Provide the [x, y] coordinate of the cell's center where the given text is located.  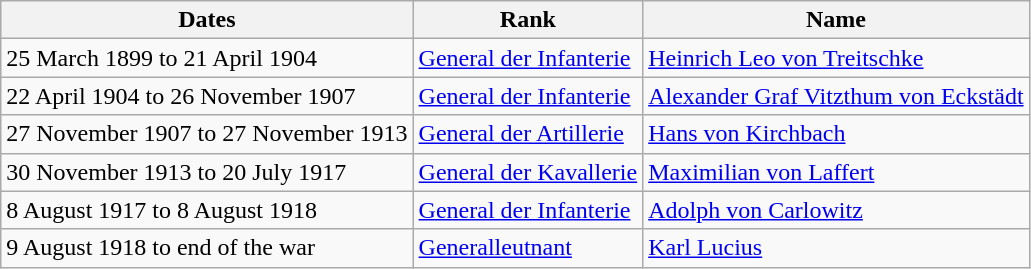
9 August 1918 to end of the war [207, 248]
Generalleutnant [528, 248]
Karl Lucius [836, 248]
Adolph von Carlowitz [836, 210]
Rank [528, 20]
Hans von Kirchbach [836, 134]
8 August 1917 to 8 August 1918 [207, 210]
25 March 1899 to 21 April 1904 [207, 58]
General der Artillerie [528, 134]
Dates [207, 20]
22 April 1904 to 26 November 1907 [207, 96]
Heinrich Leo von Treitschke [836, 58]
Maximilian von Laffert [836, 172]
30 November 1913 to 20 July 1917 [207, 172]
General der Kavallerie [528, 172]
27 November 1907 to 27 November 1913 [207, 134]
Alexander Graf Vitzthum von Eckstädt [836, 96]
Name [836, 20]
